Locate the cell with the specified text and output its [x, y] center coordinate. 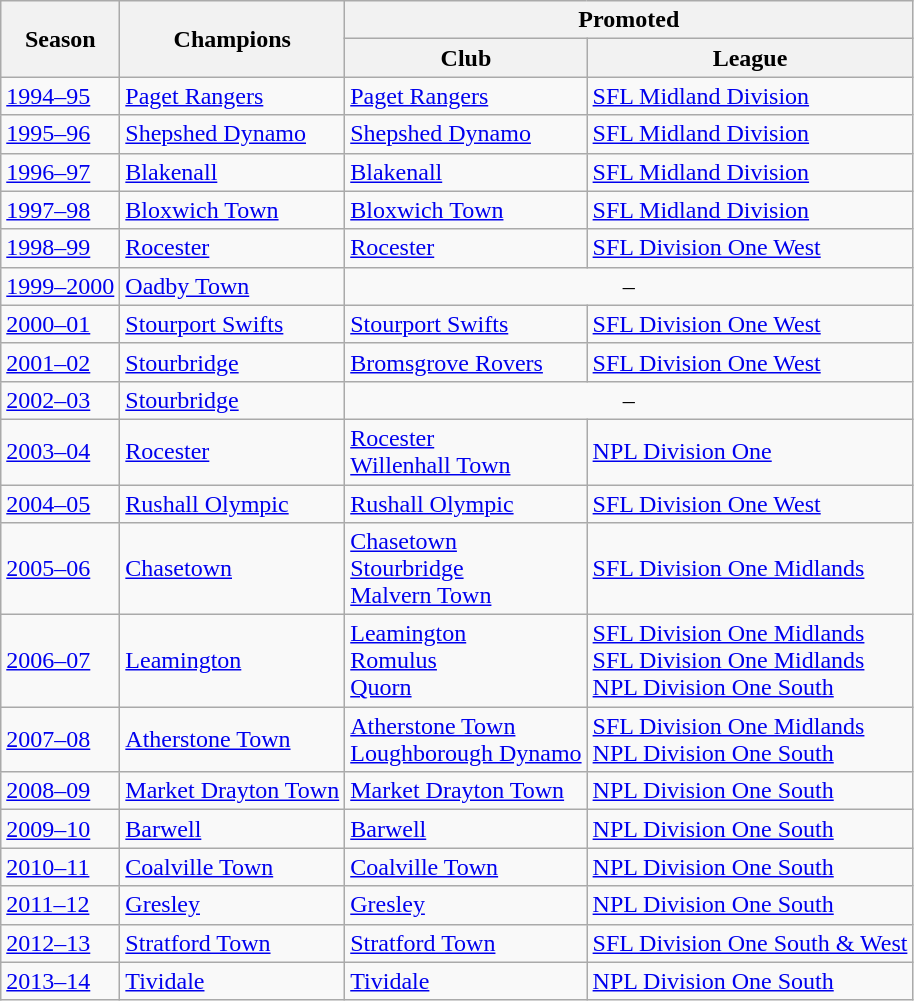
2010–11 [60, 867]
2004–05 [60, 503]
LeamingtonRomulusQuorn [466, 661]
Atherstone Town [232, 740]
2003–04 [60, 452]
2005–06 [60, 569]
2009–10 [60, 829]
Season [60, 39]
Club [466, 58]
2013–14 [60, 981]
Promoted [629, 20]
1994–95 [60, 96]
ChasetownStourbridgeMalvern Town [466, 569]
2000–01 [60, 324]
League [750, 58]
Leamington [232, 661]
Chasetown [232, 569]
2002–03 [60, 400]
SFL Division One Midlands [750, 569]
2012–13 [60, 943]
1997–98 [60, 210]
1999–2000 [60, 286]
2006–07 [60, 661]
Bromsgrove Rovers [466, 362]
NPL Division One [750, 452]
Champions [232, 39]
2011–12 [60, 905]
SFL Division One South & West [750, 943]
SFL Division One MidlandsNPL Division One South [750, 740]
SFL Division One MidlandsSFL Division One MidlandsNPL Division One South [750, 661]
Oadby Town [232, 286]
1998–99 [60, 248]
Atherstone TownLoughborough Dynamo [466, 740]
RocesterWillenhall Town [466, 452]
2008–09 [60, 791]
1996–97 [60, 172]
2001–02 [60, 362]
1995–96 [60, 134]
2007–08 [60, 740]
